Output the [x, y] coordinate of the center of the cell containing the given text.  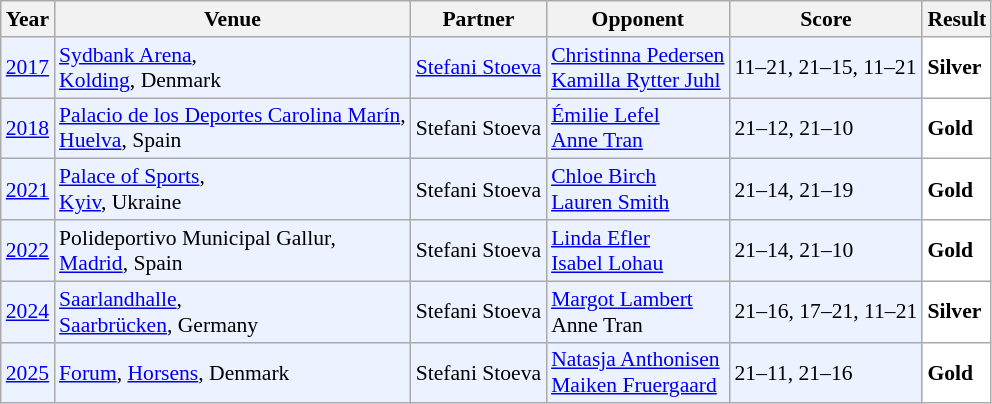
Forum, Horsens, Denmark [232, 372]
Saarlandhalle,Saarbrücken, Germany [232, 312]
Result [956, 19]
11–21, 21–15, 11–21 [826, 68]
2017 [28, 68]
Sydbank Arena,Kolding, Denmark [232, 68]
2025 [28, 372]
21–12, 21–10 [826, 128]
Palace of Sports,Kyiv, Ukraine [232, 190]
2024 [28, 312]
2022 [28, 250]
Partner [478, 19]
Natasja Anthonisen Maiken Fruergaard [638, 372]
21–14, 21–10 [826, 250]
2021 [28, 190]
Venue [232, 19]
Linda Efler Isabel Lohau [638, 250]
Christinna Pedersen Kamilla Rytter Juhl [638, 68]
Polideportivo Municipal Gallur,Madrid, Spain [232, 250]
Palacio de los Deportes Carolina Marín,Huelva, Spain [232, 128]
Émilie Lefel Anne Tran [638, 128]
Chloe Birch Lauren Smith [638, 190]
21–16, 17–21, 11–21 [826, 312]
21–11, 21–16 [826, 372]
2018 [28, 128]
Margot Lambert Anne Tran [638, 312]
Opponent [638, 19]
Year [28, 19]
21–14, 21–19 [826, 190]
Score [826, 19]
